Locate the cell with the specified text and output its [X, Y] center coordinate. 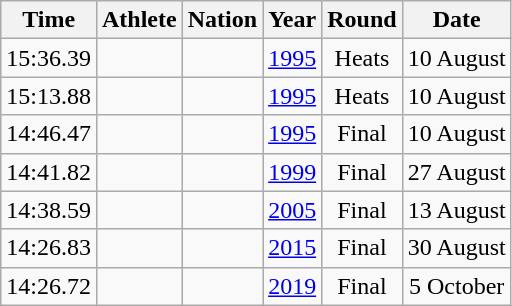
14:46.47 [49, 134]
Date [456, 20]
14:26.83 [49, 248]
15:13.88 [49, 96]
Year [292, 20]
14:38.59 [49, 210]
2019 [292, 286]
Time [49, 20]
15:36.39 [49, 58]
2005 [292, 210]
5 October [456, 286]
14:26.72 [49, 286]
14:41.82 [49, 172]
1999 [292, 172]
Athlete [139, 20]
27 August [456, 172]
30 August [456, 248]
Nation [222, 20]
2015 [292, 248]
13 August [456, 210]
Round [362, 20]
